Locate the cell with the specified text and output its [x, y] center coordinate. 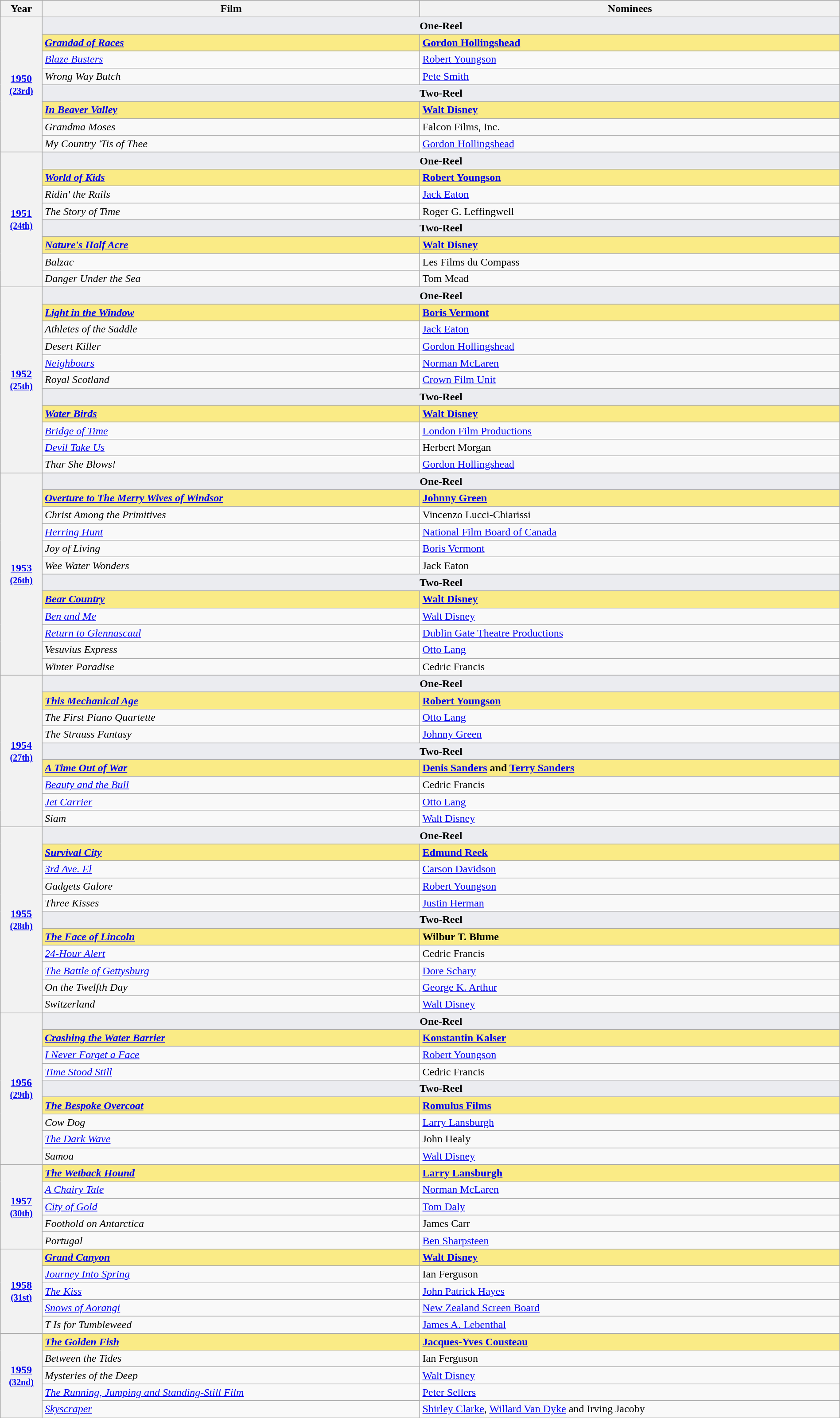
Vesuvius Express [231, 650]
Dore Schary [630, 970]
T Is for Tumbleweed [231, 1325]
Jet Carrier [231, 802]
Winter Paradise [231, 667]
Switzerland [231, 1004]
On the Twelfth Day [231, 987]
Balzac [231, 262]
The Kiss [231, 1291]
The Strauss Fantasy [231, 734]
Edmund Reek [630, 852]
London Film Productions [630, 430]
Foothold on Antarctica [231, 1223]
Nominees [630, 9]
The Running, Jumping and Standing-Still Film [231, 1392]
Grandad of Races [231, 43]
Year [21, 9]
Ridin' the Rails [231, 194]
1950(23rd) [21, 85]
Les Films du Compass [630, 262]
This Mechanical Age [231, 700]
I Never Forget a Face [231, 1055]
Royal Scotland [231, 380]
Grandma Moses [231, 127]
Siam [231, 819]
John Healy [630, 1139]
Skyscraper [231, 1409]
1956(29th) [21, 1089]
Wee Water Wonders [231, 566]
The Battle of Gettysburg [231, 970]
Ben Sharpsteen [630, 1240]
The Dark Wave [231, 1139]
1957(30th) [21, 1207]
1953(26th) [21, 574]
Ben and Me [231, 616]
Desert Killer [231, 346]
Romulus Films [630, 1105]
1951(24th) [21, 219]
Konstantin Kalser [630, 1038]
Athletes of the Saddle [231, 329]
Wrong Way Butch [231, 76]
Pete Smith [630, 76]
World of Kids [231, 177]
The Story of Time [231, 211]
A Time Out of War [231, 768]
1959 (32nd) [21, 1375]
Devil Take Us [231, 447]
Neighbours [231, 363]
In Beaver Valley [231, 110]
Portugal [231, 1240]
Shirley Clarke, Willard Van Dyke and Irving Jacoby [630, 1409]
Falcon Films, Inc. [630, 127]
The First Piano Quartette [231, 717]
John Patrick Hayes [630, 1291]
James Carr [630, 1223]
Mysteries of the Deep [231, 1375]
3rd Ave. El [231, 869]
Light in the Window [231, 313]
Overture to The Merry Wives of Windsor [231, 498]
Film [231, 9]
Danger Under the Sea [231, 279]
George K. Arthur [630, 987]
24-Hour Alert [231, 953]
Blaze Busters [231, 59]
Joy of Living [231, 549]
Beauty and the Bull [231, 785]
Justin Herman [630, 903]
Bridge of Time [231, 430]
1958(31st) [21, 1291]
Thar She Blows! [231, 464]
My Country 'Tis of Thee [231, 144]
Tom Daly [630, 1207]
Christ Among the Primitives [231, 515]
Herbert Morgan [630, 447]
The Bespoke Overcoat [231, 1105]
1952(25th) [21, 380]
Bear Country [231, 599]
Between the Tides [231, 1359]
James A. Lebenthal [630, 1325]
Return to Glennascaul [231, 633]
Time Stood Still [231, 1072]
Vincenzo Lucci-Chiarissi [630, 515]
Herring Hunt [231, 532]
Grand Canyon [231, 1257]
Crown Film Unit [630, 380]
National Film Board of Canada [630, 532]
Carson Davidson [630, 869]
Gadgets Galore [231, 886]
The Wetback Hound [231, 1173]
Cow Dog [231, 1122]
Peter Sellers [630, 1392]
Samoa [231, 1156]
1954(27th) [21, 751]
The Golden Fish [231, 1342]
Journey Into Spring [231, 1274]
Three Kisses [231, 903]
Wilbur T. Blume [630, 937]
Survival City [231, 852]
Crashing the Water Barrier [231, 1038]
Denis Sanders and Terry Sanders [630, 768]
Water Birds [231, 414]
Snows of Aorangi [231, 1308]
Jacques-Yves Cousteau [630, 1342]
A Chairy Tale [231, 1190]
City of Gold [231, 1207]
Nature's Half Acre [231, 245]
Roger G. Leffingwell [630, 211]
Tom Mead [630, 279]
1955(28th) [21, 920]
Dublin Gate Theatre Productions [630, 633]
The Face of Lincoln [231, 937]
New Zealand Screen Board [630, 1308]
